Find where the given text appears and provide that cell's center as (X, Y) coordinate. 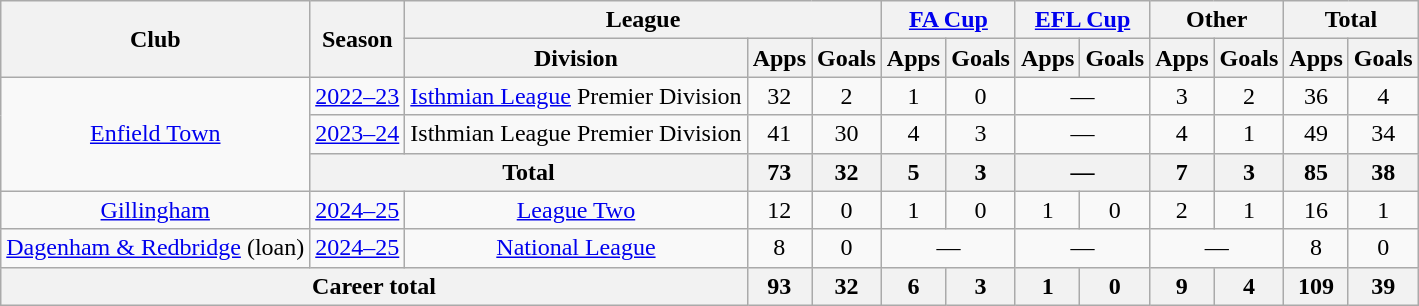
League Two (576, 210)
National League (576, 248)
41 (779, 134)
Gillingham (156, 210)
73 (779, 172)
2022–23 (358, 96)
16 (1316, 210)
Dagenham & Redbridge (loan) (156, 248)
85 (1316, 172)
FA Cup (948, 20)
109 (1316, 286)
Club (156, 39)
30 (847, 134)
Enfield Town (156, 134)
38 (1383, 172)
League (644, 20)
39 (1383, 286)
12 (779, 210)
6 (913, 286)
Career total (374, 286)
34 (1383, 134)
7 (1182, 172)
EFL Cup (1082, 20)
49 (1316, 134)
36 (1316, 96)
Season (358, 39)
2023–24 (358, 134)
93 (779, 286)
Other (1217, 20)
5 (913, 172)
Division (576, 58)
9 (1182, 286)
